Pinpoint the cell where the given text exists, returning its (x, y) midpoint coordinate. 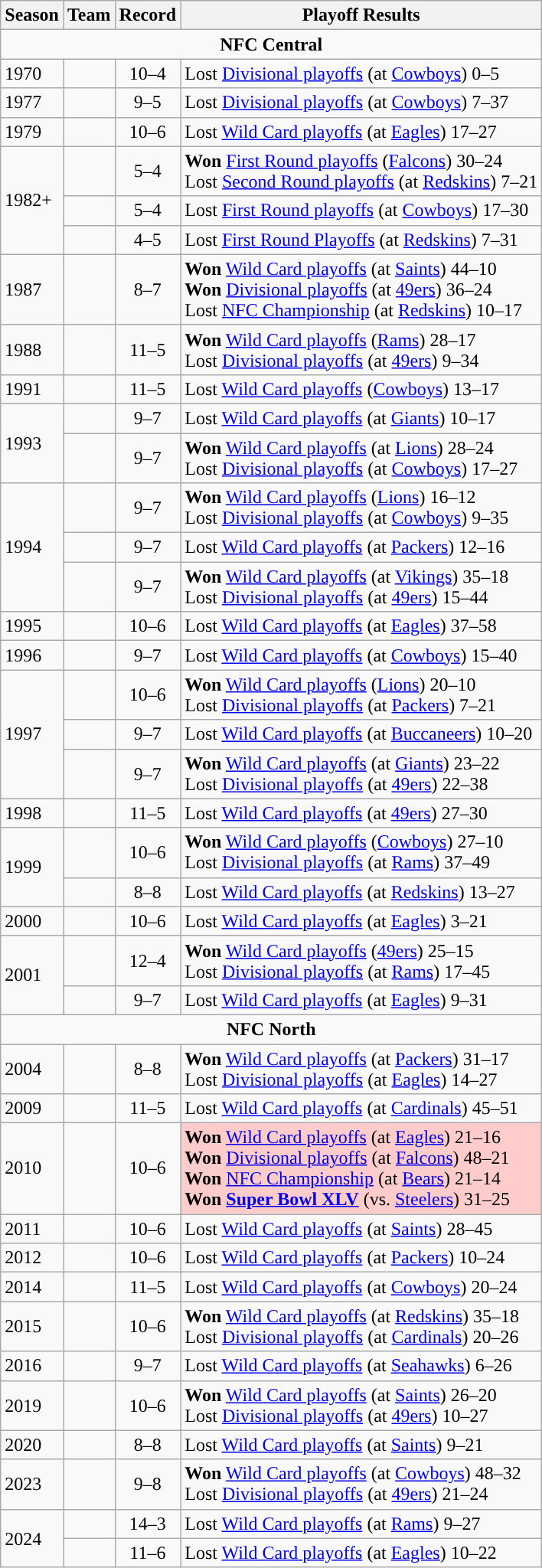
Lost Divisional playoffs (at Cowboys) 7–37 (361, 103)
Lost Wild Card playoffs (at Eagles) 10–22 (361, 1553)
1993 (32, 443)
1987 (32, 289)
Won Wild Card playoffs (Rams) 28–17Lost Divisional playoffs (at 49ers) 9–34 (361, 349)
Lost Wild Card playoffs (at 49ers) 27–30 (361, 813)
Won Wild Card playoffs (at Saints) 44–10Won Divisional playoffs (at 49ers) 36–24Lost NFC Championship (at Redskins) 10–17 (361, 289)
Record (148, 15)
Lost Wild Card playoffs (at Cowboys) 15–40 (361, 655)
Lost Wild Card playoffs (at Rams) 9–27 (361, 1524)
NFC North (271, 1029)
2000 (32, 921)
Won Wild Card playoffs (at Saints) 26–20 Lost Divisional playoffs (at 49ers) 10–27 (361, 1406)
Lost Wild Card playoffs (at Saints) 9–21 (361, 1445)
1988 (32, 349)
2024 (32, 1538)
2019 (32, 1406)
1999 (32, 867)
1996 (32, 655)
Won Wild Card playoffs (at Vikings) 35–18Lost Divisional playoffs (at 49ers) 15–44 (361, 586)
10–4 (148, 73)
2023 (32, 1484)
Lost Wild Card playoffs (at Redskins) 13–27 (361, 892)
Won Wild Card playoffs (Cowboys) 27–10Lost Divisional playoffs (at Rams) 37–49 (361, 853)
Lost Wild Card playoffs (at Eagles) 9–31 (361, 1000)
9–8 (148, 1484)
2012 (32, 1258)
Lost Wild Card playoffs (at Seahawks) 6–26 (361, 1366)
Lost Wild Card playoffs (Cowboys) 13–17 (361, 389)
Won Wild Card playoffs (at Giants) 23–22Lost Divisional playoffs (at 49ers) 22–38 (361, 773)
Lost Wild Card playoffs (at Packers) 12–16 (361, 547)
Won Wild Card playoffs (Lions) 16–12Lost Divisional playoffs (at Cowboys) 9–35 (361, 508)
Lost Wild Card playoffs (at Buccaneers) 10–20 (361, 734)
Lost First Round Playoffs (at Redskins) 7–31 (361, 240)
1991 (32, 389)
1982+ (32, 201)
Won Wild Card playoffs (at Cowboys) 48–32 Lost Divisional playoffs (at 49ers) 21–24 (361, 1484)
12–4 (148, 960)
Playoff Results (361, 15)
2011 (32, 1229)
Lost Divisional playoffs (at Cowboys) 0–5 (361, 73)
11–6 (148, 1553)
2016 (32, 1366)
Lost Wild Card playoffs (at Packers) 10–24 (361, 1258)
Lost Wild Card playoffs (at Eagles) 17–27 (361, 132)
1977 (32, 103)
1979 (32, 132)
Lost Wild Card playoffs (at Eagles) 37–58 (361, 626)
Won Wild Card playoffs (Lions) 20–10Lost Divisional playoffs (at Packers) 7–21 (361, 695)
1997 (32, 734)
Won Wild Card playoffs (49ers) 25–15Lost Divisional playoffs (at Rams) 17–45 (361, 960)
14–3 (148, 1524)
1995 (32, 626)
9–5 (148, 103)
8–7 (148, 289)
1994 (32, 547)
1970 (32, 73)
2009 (32, 1109)
2004 (32, 1069)
NFC Central (271, 44)
2020 (32, 1445)
2010 (32, 1168)
2001 (32, 975)
Lost Wild Card playoffs (at Cowboys) 20–24 (361, 1287)
Lost Wild Card playoffs (at Saints) 28–45 (361, 1229)
1998 (32, 813)
Season (32, 15)
Won Wild Card playoffs (at Lions) 28–24Lost Divisional playoffs (at Cowboys) 17–27 (361, 458)
4–5 (148, 240)
Lost Wild Card playoffs (at Eagles) 3–21 (361, 921)
Won First Round playoffs (Falcons) 30–24Lost Second Round playoffs (at Redskins) 7–21 (361, 171)
2014 (32, 1287)
Won Wild Card playoffs (at Redskins) 35–18 Lost Divisional playoffs (at Cardinals) 20–26 (361, 1326)
2015 (32, 1326)
Lost Wild Card playoffs (at Giants) 10–17 (361, 418)
Won Wild Card playoffs (at Packers) 31–17Lost Divisional playoffs (at Eagles) 14–27 (361, 1069)
Lost Wild Card playoffs (at Cardinals) 45–51 (361, 1109)
Team (89, 15)
Lost First Round playoffs (at Cowboys) 17–30 (361, 211)
